Return (X, Y) of the center of cell containing provided text 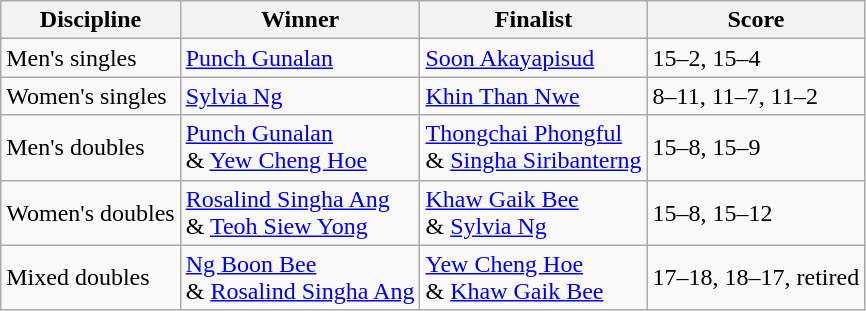
Khin Than Nwe (534, 96)
Winner (300, 20)
Punch Gunalan & Yew Cheng Hoe (300, 148)
Yew Cheng Hoe & Khaw Gaik Bee (534, 278)
Punch Gunalan (300, 58)
17–18, 18–17, retired (756, 278)
Soon Akayapisud (534, 58)
Ng Boon Bee & Rosalind Singha Ang (300, 278)
8–11, 11–7, 11–2 (756, 96)
Mixed doubles (90, 278)
15–2, 15–4 (756, 58)
Finalist (534, 20)
Khaw Gaik Bee & Sylvia Ng (534, 212)
Score (756, 20)
Sylvia Ng (300, 96)
Men's doubles (90, 148)
15–8, 15–12 (756, 212)
Thongchai Phongful & Singha Siribanterng (534, 148)
15–8, 15–9 (756, 148)
Women's doubles (90, 212)
Discipline (90, 20)
Women's singles (90, 96)
Men's singles (90, 58)
Rosalind Singha Ang & Teoh Siew Yong (300, 212)
